Pinpoint the cell where the given text exists, returning its (X, Y) midpoint coordinate. 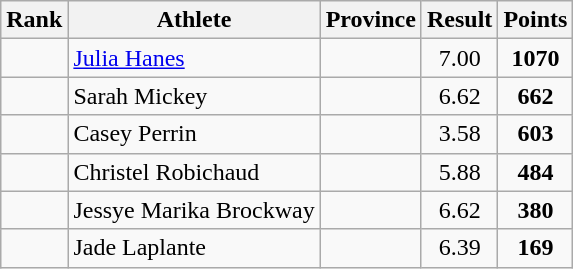
Christel Robichaud (194, 172)
Province (370, 20)
603 (536, 134)
Jade Laplante (194, 248)
6.39 (459, 248)
484 (536, 172)
Jessye Marika Brockway (194, 210)
Sarah Mickey (194, 96)
3.58 (459, 134)
Casey Perrin (194, 134)
5.88 (459, 172)
1070 (536, 58)
7.00 (459, 58)
380 (536, 210)
662 (536, 96)
169 (536, 248)
Julia Hanes (194, 58)
Points (536, 20)
Athlete (194, 20)
Result (459, 20)
Rank (34, 20)
